Scan for the cell matching the given text and deliver its [x, y] coordinate at center. 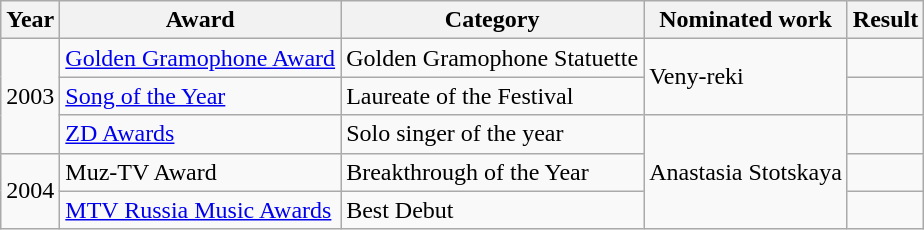
2003 [30, 96]
Year [30, 20]
Category [492, 20]
MTV Russia Music Awards [200, 210]
Laureate of the Festival [492, 96]
Breakthrough of the Year [492, 172]
Song of the Year [200, 96]
Veny-reki [746, 77]
2004 [30, 191]
Muz-TV Award [200, 172]
ZD Awards [200, 134]
Nominated work [746, 20]
Best Debut [492, 210]
Golden Gramophone Statuette [492, 58]
Result [885, 20]
Solo singer of the year [492, 134]
Award [200, 20]
Golden Gramophone Award [200, 58]
Anastasia Stotskaya [746, 172]
